Scan for the cell matching the given text and deliver its (X, Y) coordinate at center. 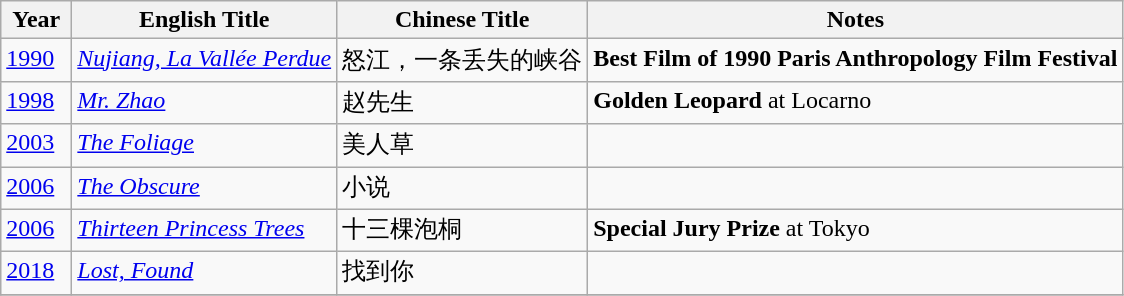
Special Jury Prize at Tokyo (856, 230)
找到你 (462, 274)
Nujiang, La Vallée Perdue (204, 60)
赵先生 (462, 102)
Thirteen Princess Trees (204, 230)
Best Film of 1990 Paris Anthropology Film Festival (856, 60)
小说 (462, 188)
怒江，一条丢失的峡谷 (462, 60)
The Obscure (204, 188)
English Title (204, 20)
The Foliage (204, 146)
美人草 (462, 146)
2018 (36, 274)
1998 (36, 102)
Lost, Found (204, 274)
Golden Leopard at Locarno (856, 102)
2003 (36, 146)
Chinese Title (462, 20)
Mr. Zhao (204, 102)
十三棵泡桐 (462, 230)
Notes (856, 20)
Year (36, 20)
1990 (36, 60)
